Determine the (x, y) coordinate at the center of the cell enclosing the given text.  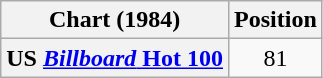
81 (276, 58)
US Billboard Hot 100 (115, 58)
Chart (1984) (115, 20)
Position (276, 20)
